Locate the cell with the specified text and output its [x, y] center coordinate. 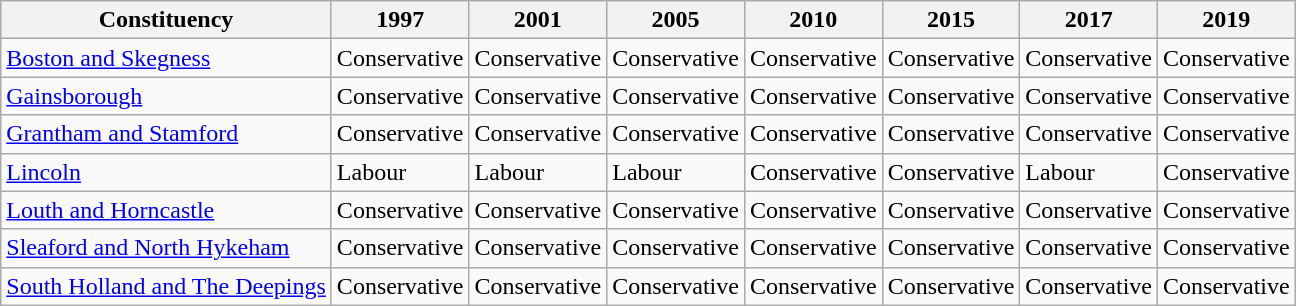
2001 [538, 20]
2015 [951, 20]
2005 [676, 20]
Gainsborough [166, 96]
Grantham and Stamford [166, 134]
Louth and Horncastle [166, 210]
Lincoln [166, 172]
2010 [813, 20]
1997 [400, 20]
Sleaford and North Hykeham [166, 248]
2019 [1227, 20]
Boston and Skegness [166, 58]
2017 [1089, 20]
Constituency [166, 20]
South Holland and The Deepings [166, 286]
